Detect which cell encompasses the target text, then output its [X, Y] center coordinate. 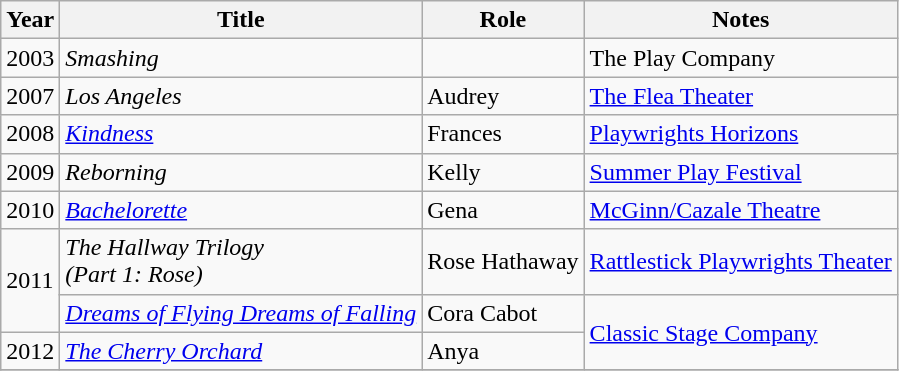
Rose Hathaway [503, 262]
Summer Play Festival [740, 172]
2008 [30, 134]
Playwrights Horizons [740, 134]
2011 [30, 280]
Cora Cabot [503, 313]
2003 [30, 58]
Frances [503, 134]
Year [30, 20]
Anya [503, 351]
2012 [30, 351]
The Play Company [740, 58]
2007 [30, 96]
The Hallway Trilogy (Part 1: Rose) [241, 262]
Gena [503, 210]
Dreams of Flying Dreams of Falling [241, 313]
Notes [740, 20]
Reborning [241, 172]
Audrey [503, 96]
2009 [30, 172]
Rattlestick Playwrights Theater [740, 262]
McGinn/Cazale Theatre [740, 210]
Title [241, 20]
Role [503, 20]
Kelly [503, 172]
Kindness [241, 134]
The Flea Theater [740, 96]
Smashing [241, 58]
Classic Stage Company [740, 332]
Los Angeles [241, 96]
Bachelorette [241, 210]
The Cherry Orchard [241, 351]
2010 [30, 210]
